Output the (X, Y) coordinate of the center of the cell containing the given text.  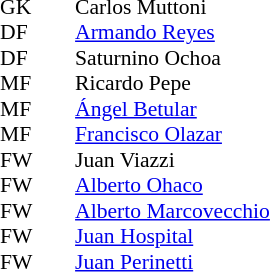
Juan Hospital (172, 237)
Juan Viazzi (172, 160)
Ángel Betular (172, 109)
Alberto Ohaco (172, 185)
Saturnino Ochoa (172, 58)
Armando Reyes (172, 33)
Francisco Olazar (172, 135)
Ricardo Pepe (172, 83)
Alberto Marcovecchio (172, 211)
